For the text-containing cell, return its midpoint in (X, Y) coordinate format. 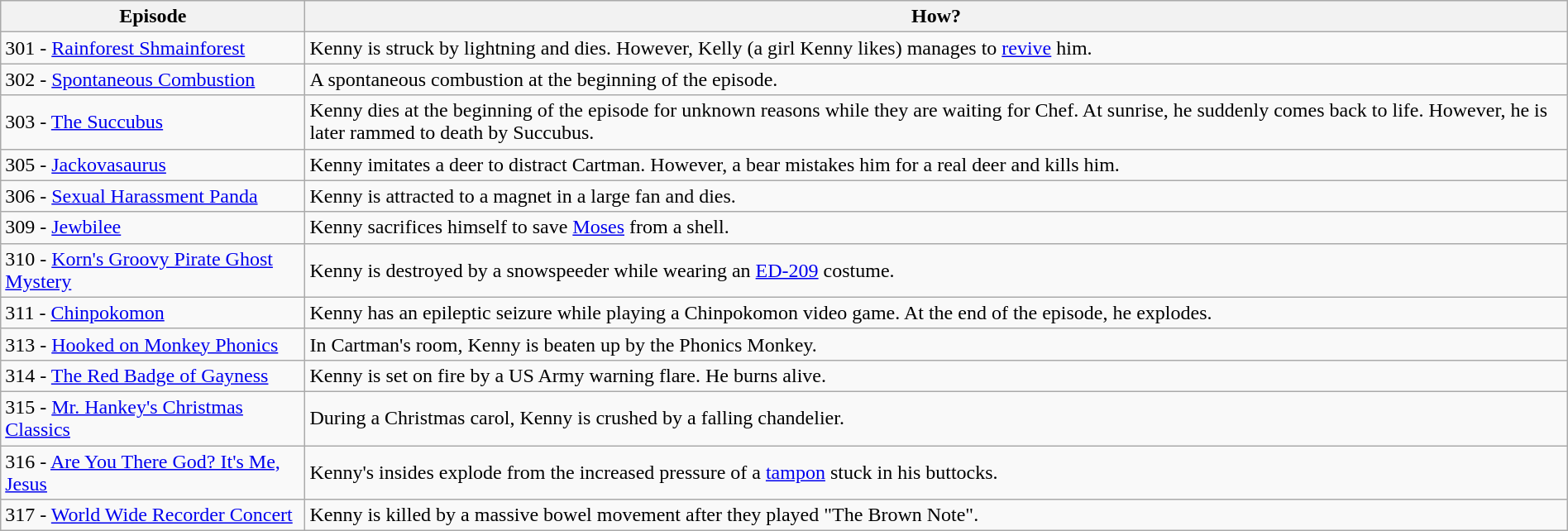
Kenny imitates a deer to distract Cartman. However, a bear mistakes him for a real deer and kills him. (936, 165)
How? (936, 17)
301 - Rainforest Shmainforest (153, 48)
316 - Are You There God? It's Me, Jesus (153, 471)
310 - Korn's Groovy Pirate Ghost Mystery (153, 270)
314 - The Red Badge of Gayness (153, 376)
In Cartman's room, Kenny is beaten up by the Phonics Monkey. (936, 344)
Kenny has an epileptic seizure while playing a Chinpokomon video game. At the end of the episode, he explodes. (936, 313)
Kenny is killed by a massive bowel movement after they played "The Brown Note". (936, 515)
Kenny sacrifices himself to save Moses from a shell. (936, 227)
Kenny's insides explode from the increased pressure of a tampon stuck in his buttocks. (936, 471)
311 - Chinpokomon (153, 313)
302 - Spontaneous Combustion (153, 79)
306 - Sexual Harassment Panda (153, 196)
Kenny is struck by lightning and dies. However, Kelly (a girl Kenny likes) manages to revive him. (936, 48)
317 - World Wide Recorder Concert (153, 515)
305 - Jackovasaurus (153, 165)
315 - Mr. Hankey's Christmas Classics (153, 419)
Episode (153, 17)
Kenny is destroyed by a snowspeeder while wearing an ED-209 costume. (936, 270)
Kenny is attracted to a magnet in a large fan and dies. (936, 196)
313 - Hooked on Monkey Phonics (153, 344)
During a Christmas carol, Kenny is crushed by a falling chandelier. (936, 419)
303 - The Succubus (153, 122)
A spontaneous combustion at the beginning of the episode. (936, 79)
309 - Jewbilee (153, 227)
Kenny is set on fire by a US Army warning flare. He burns alive. (936, 376)
